Detect which cell encompasses the target text, then output its [x, y] center coordinate. 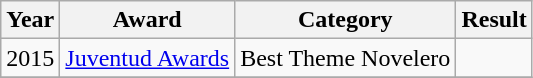
2015 [30, 58]
Year [30, 20]
Award [148, 20]
Result [494, 20]
Best Theme Novelero [346, 58]
Category [346, 20]
Juventud Awards [148, 58]
